Detect which cell encompasses the target text, then output its (X, Y) center coordinate. 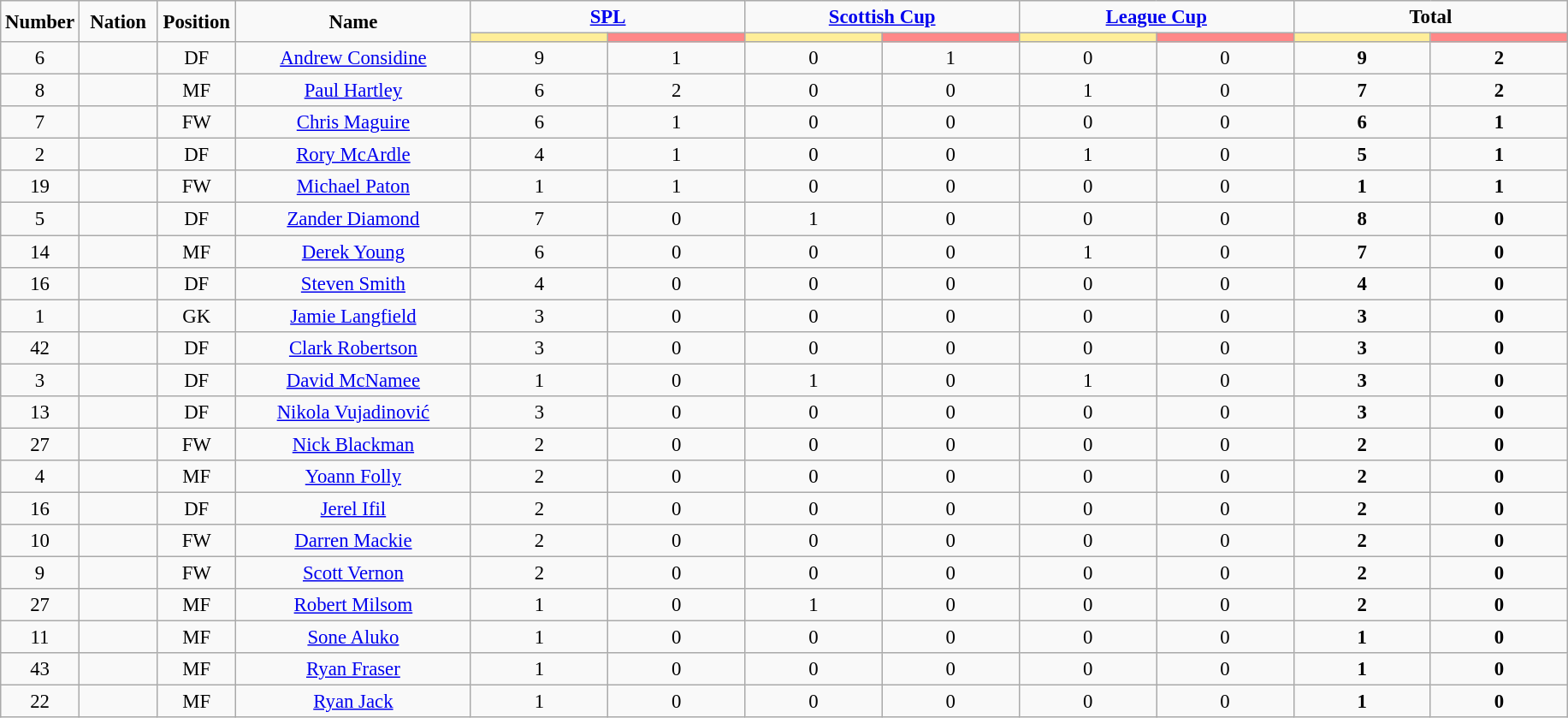
Ryan Jack (354, 702)
Position (197, 21)
David McNamee (354, 380)
Scottish Cup (883, 17)
22 (40, 702)
42 (40, 347)
Ryan Fraser (354, 669)
Andrew Considine (354, 58)
Darren Mackie (354, 541)
Nick Blackman (354, 444)
Scott Vernon (354, 573)
SPL (607, 17)
Clark Robertson (354, 347)
Sone Aluko (354, 638)
Zander Diamond (354, 219)
11 (40, 638)
Nikola Vujadinović (354, 412)
Nation (118, 21)
Michael Paton (354, 187)
League Cup (1157, 17)
13 (40, 412)
Chris Maguire (354, 122)
43 (40, 669)
Robert Milsom (354, 605)
Derek Young (354, 252)
Number (40, 21)
14 (40, 252)
Jamie Langfield (354, 316)
Paul Hartley (354, 91)
Yoann Folly (354, 477)
Jerel Ifil (354, 508)
Steven Smith (354, 283)
Total (1430, 17)
Rory McArdle (354, 155)
19 (40, 187)
10 (40, 541)
GK (197, 316)
Name (354, 21)
